Scan for the cell matching the given text and deliver its [x, y] coordinate at center. 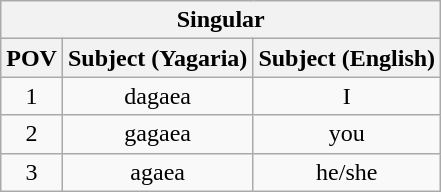
dagaea [157, 96]
POV [32, 58]
1 [32, 96]
you [347, 134]
2 [32, 134]
agaea [157, 172]
Subject (English) [347, 58]
Singular [221, 20]
gagaea [157, 134]
Subject (Yagaria) [157, 58]
he/she [347, 172]
3 [32, 172]
I [347, 96]
